Determine the [x, y] coordinate at the center of the cell enclosing the given text.  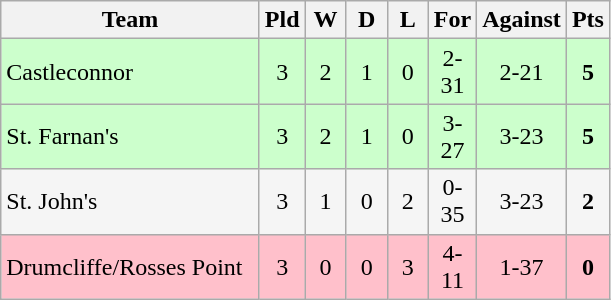
2-21 [522, 72]
Castleconnor [130, 72]
Team [130, 20]
St. Farnan's [130, 136]
Pts [588, 20]
1-37 [522, 266]
For [452, 20]
0-35 [452, 202]
Against [522, 20]
W [326, 20]
St. John's [130, 202]
D [366, 20]
2-31 [452, 72]
3-27 [452, 136]
L [408, 20]
4-11 [452, 266]
Drumcliffe/Rosses Point [130, 266]
Pld [282, 20]
